Search for the cell housing the specified text and yield its (X, Y) center coordinate. 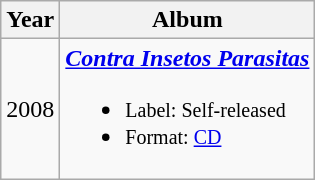
2008 (30, 109)
Year (30, 20)
Album (188, 20)
Contra Insetos ParasitasLabel: Self-releasedFormat: CD (188, 109)
